Return (X, Y) of the center of cell containing provided text 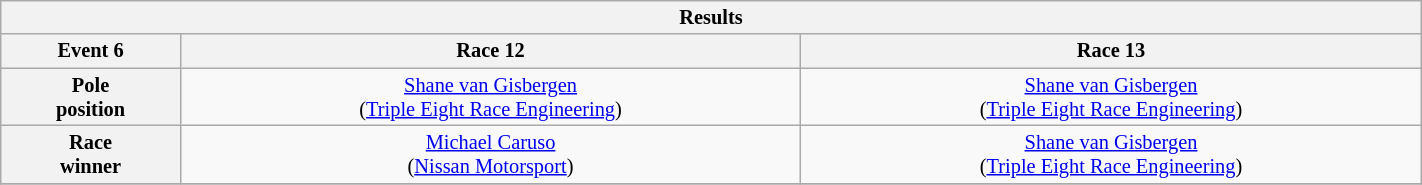
Poleposition (91, 97)
Racewinner (91, 154)
Event 6 (91, 51)
Race 12 (490, 51)
Michael Caruso(Nissan Motorsport) (490, 154)
Race 13 (1111, 51)
Results (711, 17)
